Search for the cell housing the specified text and yield its (X, Y) center coordinate. 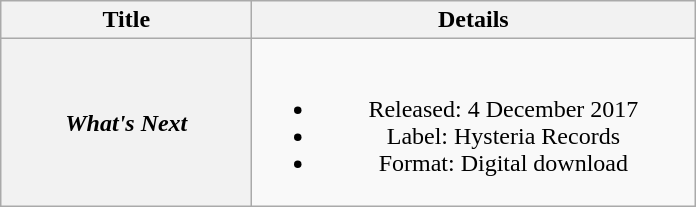
Details (474, 20)
Released: 4 December 2017Label: Hysteria RecordsFormat: Digital download (474, 122)
Title (126, 20)
What's Next (126, 122)
